Capture the cell that displays the provided text and extract its (X, Y) central coordinate. 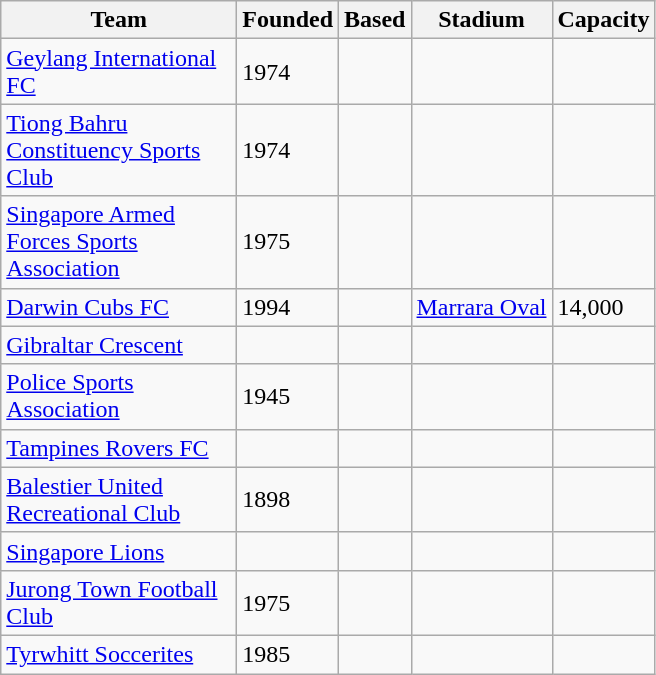
1985 (288, 654)
Darwin Cubs FC (119, 307)
1945 (288, 396)
Police Sports Association (119, 396)
Tampines Rovers FC (119, 448)
Jurong Town Football Club (119, 602)
Founded (288, 20)
Balestier United Recreational Club (119, 500)
1994 (288, 307)
Stadium (482, 20)
Marrara Oval (482, 307)
Singapore Lions (119, 551)
1898 (288, 500)
Singapore Armed Forces Sports Association (119, 242)
Capacity (604, 20)
Based (375, 20)
14,000 (604, 307)
Team (119, 20)
Tyrwhitt Soccerites (119, 654)
Tiong Bahru Constituency Sports Club (119, 150)
Geylang International FC (119, 72)
Gibraltar Crescent (119, 345)
